Determine the [x, y] coordinate at the center of the cell enclosing the given text.  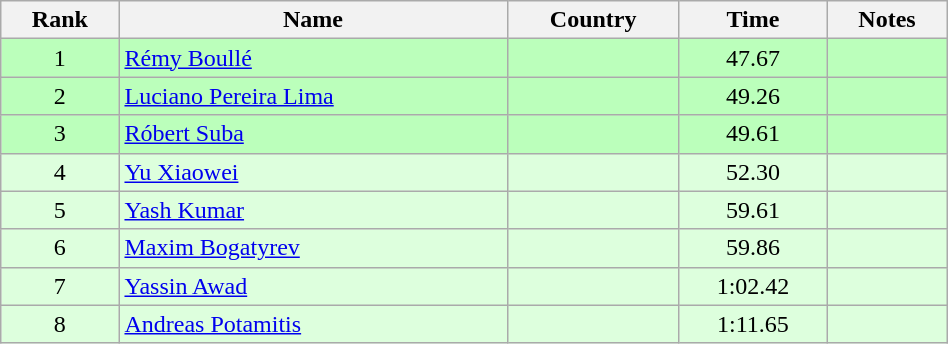
8 [60, 324]
Yassin Awad [313, 286]
2 [60, 96]
1:02.42 [753, 286]
59.86 [753, 248]
Maxim Bogatyrev [313, 248]
49.61 [753, 134]
Yash Kumar [313, 210]
3 [60, 134]
Time [753, 20]
Rank [60, 20]
52.30 [753, 172]
6 [60, 248]
47.67 [753, 58]
59.61 [753, 210]
Róbert Suba [313, 134]
Name [313, 20]
1 [60, 58]
7 [60, 286]
Country [593, 20]
49.26 [753, 96]
Luciano Pereira Lima [313, 96]
Yu Xiaowei [313, 172]
1:11.65 [753, 324]
Andreas Potamitis [313, 324]
Rémy Boullé [313, 58]
5 [60, 210]
4 [60, 172]
Notes [888, 20]
